Extract the [x, y] coordinate from the center of the cell holding the provided text.  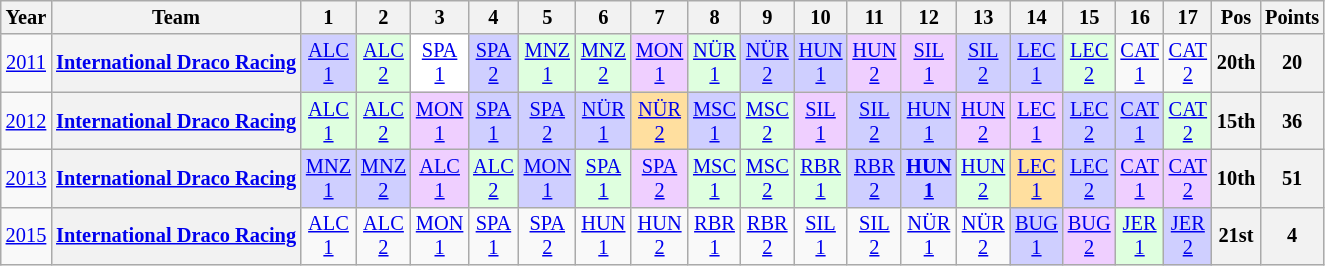
12 [928, 17]
2013 [26, 178]
9 [768, 17]
2015 [26, 236]
14 [1036, 17]
20th [1236, 63]
2012 [26, 121]
17 [1188, 17]
JER1 [1140, 236]
JER2 [1188, 236]
2011 [26, 63]
3 [440, 17]
6 [604, 17]
36 [1292, 121]
Team [176, 17]
5 [548, 17]
15th [1236, 121]
51 [1292, 178]
1 [328, 17]
7 [660, 17]
15 [1090, 17]
Pos [1236, 17]
Points [1292, 17]
10th [1236, 178]
11 [874, 17]
2 [384, 17]
BUG1 [1036, 236]
20 [1292, 63]
21st [1236, 236]
13 [983, 17]
16 [1140, 17]
8 [714, 17]
10 [821, 17]
BUG2 [1090, 236]
Year [26, 17]
